Extract the [X, Y] coordinate from the center of the cell holding the provided text.  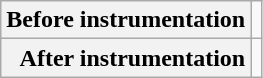
Before instrumentation [126, 20]
After instrumentation [126, 58]
